Capture the cell that displays the provided text and extract its [X, Y] central coordinate. 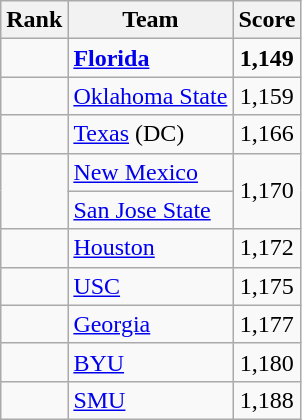
BYU [150, 362]
1,170 [267, 191]
1,188 [267, 400]
1,159 [267, 96]
Texas (DC) [150, 134]
1,149 [267, 58]
Florida [150, 58]
USC [150, 286]
Georgia [150, 324]
1,166 [267, 134]
Score [267, 20]
San Jose State [150, 210]
New Mexico [150, 172]
1,175 [267, 286]
1,177 [267, 324]
Oklahoma State [150, 96]
Rank [34, 20]
1,180 [267, 362]
SMU [150, 400]
Team [150, 20]
Houston [150, 248]
1,172 [267, 248]
